Locate the cell with the specified text and output its [x, y] center coordinate. 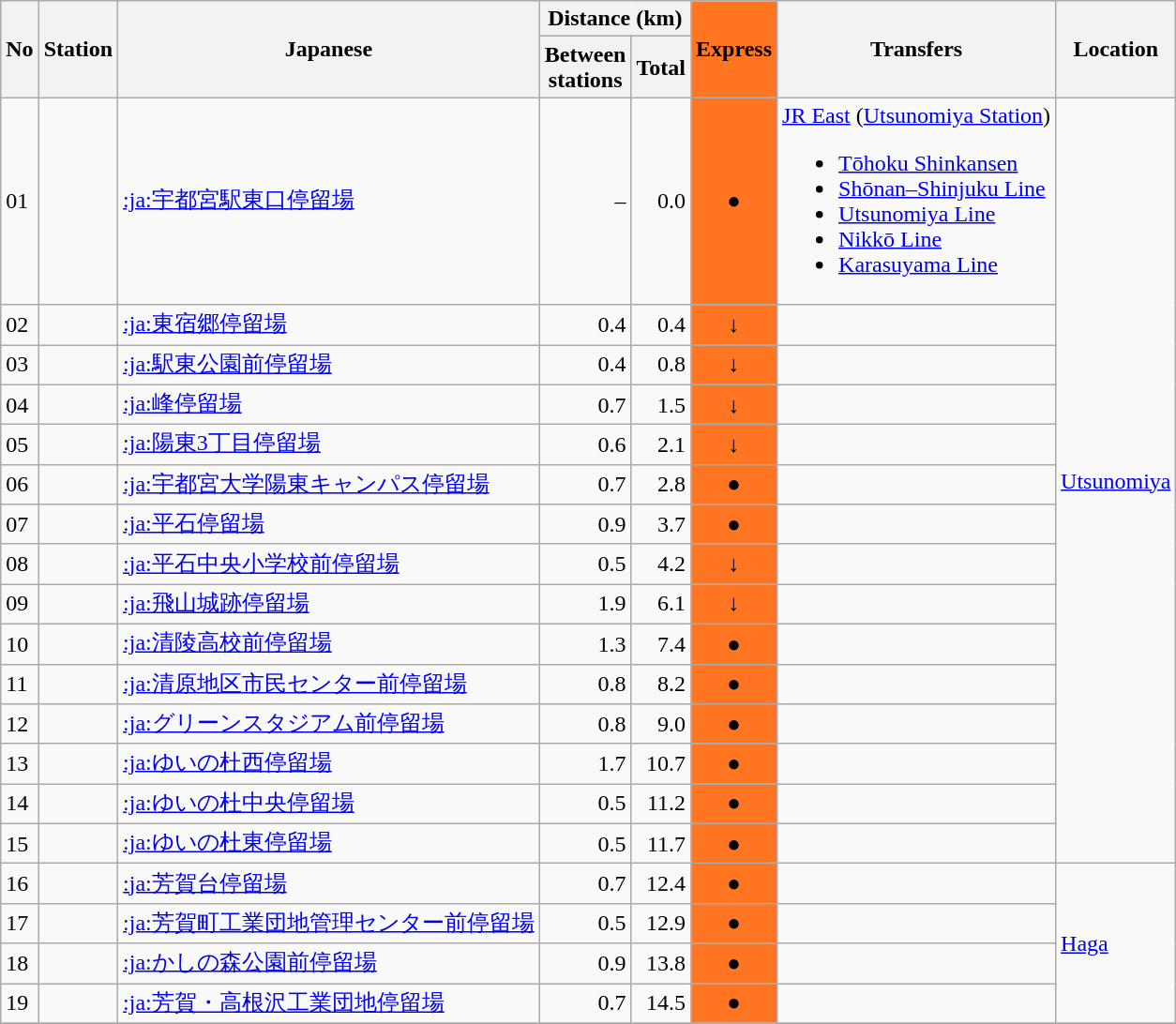
13.8 [661, 964]
16 [20, 883]
:ja:芳賀町工業団地管理センター前停留場 [329, 923]
:ja:ゆいの杜東停留場 [329, 844]
9.0 [661, 724]
0.6 [585, 444]
3.7 [661, 525]
2.1 [661, 444]
1.7 [585, 763]
12 [20, 724]
09 [20, 604]
Betweenstations [585, 68]
:ja:清陵高校前停留場 [329, 643]
14 [20, 805]
10 [20, 643]
Total [661, 68]
7.4 [661, 643]
Haga [1116, 943]
JR East (Utsunomiya Station) Tōhoku Shinkansen Shōnan–Shinjuku Line Utsunomiya Line Nikkō Line Karasuyama Line [917, 201]
Express [734, 49]
:ja:東宿郷停留場 [329, 324]
1.5 [661, 405]
13 [20, 763]
:ja:宇都宮大学陽東キャンパス停留場 [329, 484]
17 [20, 923]
:ja:陽東3丁目停留場 [329, 444]
1.3 [585, 643]
Distance (km) [615, 19]
08 [20, 565]
0.0 [661, 201]
Utsunomiya [1116, 480]
07 [20, 525]
Japanese [329, 49]
18 [20, 964]
:ja:芳賀台停留場 [329, 883]
05 [20, 444]
:ja:清原地区市民センター前停留場 [329, 685]
Location [1116, 49]
:ja:かしの森公園前停留場 [329, 964]
:ja:飛山城跡停留場 [329, 604]
11.2 [661, 805]
15 [20, 844]
:ja:宇都宮駅東口停留場 [329, 201]
Transfers [917, 49]
:ja:グリーンスタジアム前停留場 [329, 724]
:ja:駅東公園前停留場 [329, 366]
:ja:平石停留場 [329, 525]
6.1 [661, 604]
11 [20, 685]
19 [20, 1003]
12.4 [661, 883]
06 [20, 484]
No [20, 49]
Station [78, 49]
12.9 [661, 923]
04 [20, 405]
:ja:ゆいの杜西停留場 [329, 763]
4.2 [661, 565]
1.9 [585, 604]
:ja:ゆいの杜中央停留場 [329, 805]
– [585, 201]
:ja:平石中央小学校前停留場 [329, 565]
14.5 [661, 1003]
8.2 [661, 685]
01 [20, 201]
:ja:芳賀・高根沢工業団地停留場 [329, 1003]
10.7 [661, 763]
:ja:峰停留場 [329, 405]
02 [20, 324]
2.8 [661, 484]
11.7 [661, 844]
03 [20, 366]
